From the cell containing the given text, extract its center point as [X, Y] coordinate. 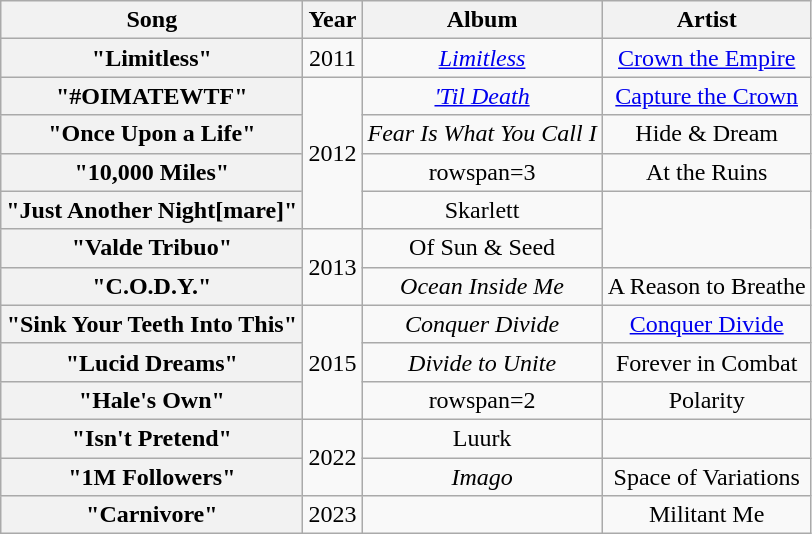
Space of Variations [706, 477]
Album [482, 20]
A Reason to Breathe [706, 286]
Divide to Unite [482, 362]
rowspan=3 [482, 172]
"Carnivore" [152, 515]
"Isn't Pretend" [152, 438]
"10,000 Miles" [152, 172]
"Valde Tribuo" [152, 248]
2012 [332, 153]
Imago [482, 477]
Fear Is What You Call I [482, 134]
"#OIMATEWTF" [152, 96]
2022 [332, 457]
"Hale's Own" [152, 400]
"Lucid Dreams" [152, 362]
2015 [332, 362]
"Once Upon a Life" [152, 134]
Skarlett [482, 210]
2013 [332, 267]
At the Ruins [706, 172]
Year [332, 20]
"Sink Your Teeth Into This" [152, 324]
Song [152, 20]
"Limitless" [152, 58]
Militant Me [706, 515]
Crown the Empire [706, 58]
Polarity [706, 400]
"1M Followers" [152, 477]
2023 [332, 515]
Ocean Inside Me [482, 286]
2011 [332, 58]
Limitless [482, 58]
'Til Death [482, 96]
Artist [706, 20]
"Just Another Night[mare]" [152, 210]
"C.O.D.Y." [152, 286]
Hide & Dream [706, 134]
Forever in Combat [706, 362]
Luurk [482, 438]
rowspan=2 [482, 400]
Of Sun & Seed [482, 248]
Capture the Crown [706, 96]
